Detect which cell encompasses the target text, then output its [x, y] center coordinate. 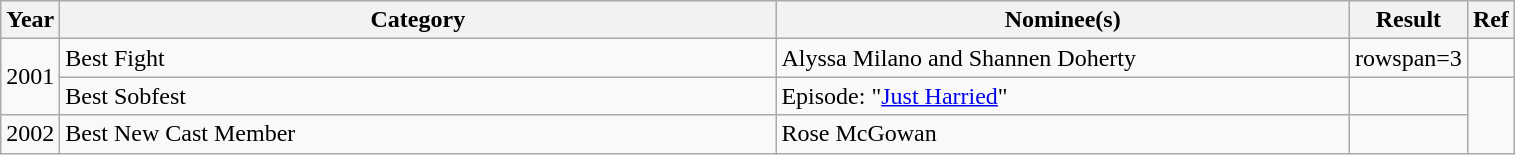
Best Fight [418, 58]
2002 [30, 134]
Category [418, 20]
rowspan=3 [1408, 58]
Best New Cast Member [418, 134]
Episode: "Just Harried" [1063, 96]
Year [30, 20]
Best Sobfest [418, 96]
2001 [30, 77]
Result [1408, 20]
Nominee(s) [1063, 20]
Rose McGowan [1063, 134]
Alyssa Milano and Shannen Doherty [1063, 58]
Ref [1490, 20]
